Extract the (X, Y) coordinate from the center of the cell holding the provided text.  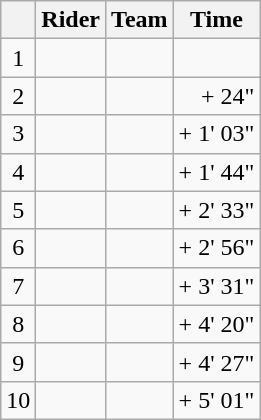
7 (18, 286)
2 (18, 96)
+ 3' 31" (216, 286)
8 (18, 324)
3 (18, 134)
4 (18, 172)
Team (140, 20)
5 (18, 210)
1 (18, 58)
+ 4' 27" (216, 362)
+ 5' 01" (216, 400)
Time (216, 20)
Rider (71, 20)
10 (18, 400)
+ 4' 20" (216, 324)
+ 2' 56" (216, 248)
6 (18, 248)
+ 1' 44" (216, 172)
+ 1' 03" (216, 134)
+ 2' 33" (216, 210)
+ 24" (216, 96)
9 (18, 362)
